For the text-containing cell, return its midpoint in [x, y] coordinate format. 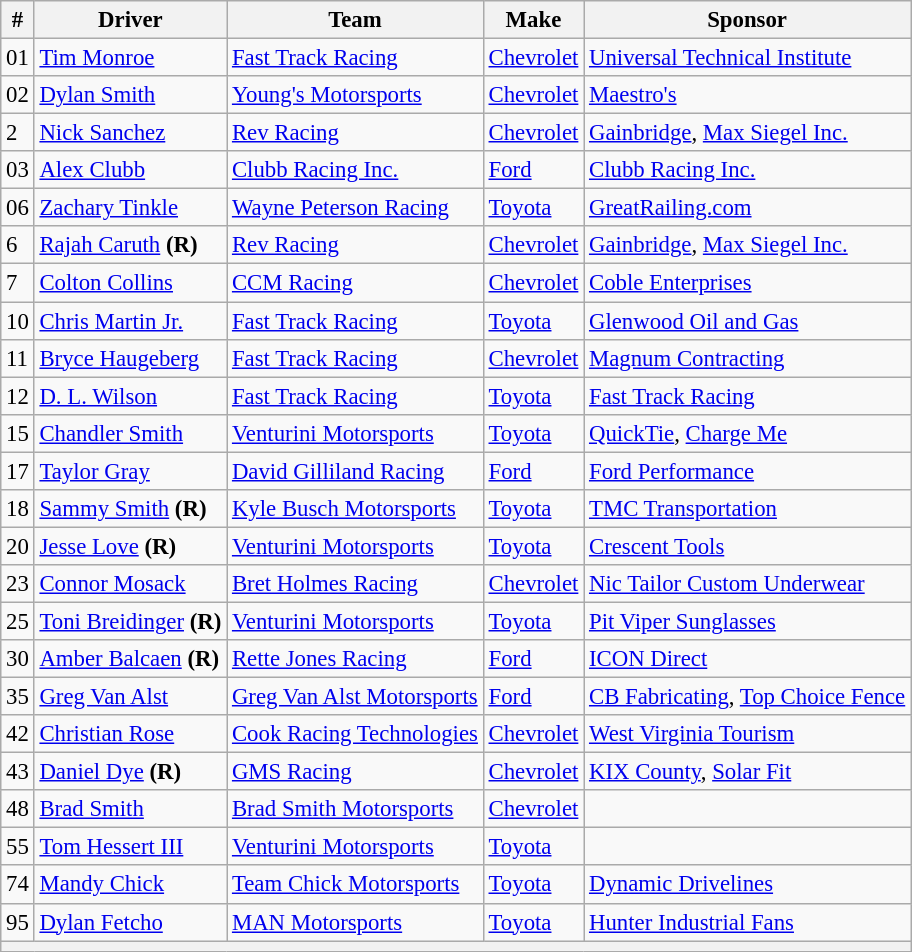
10 [18, 321]
2 [18, 133]
CCM Racing [356, 283]
25 [18, 621]
15 [18, 433]
Jesse Love (R) [130, 546]
30 [18, 659]
Team [356, 20]
David Gilliland Racing [356, 471]
Rajah Caruth (R) [130, 245]
01 [18, 58]
Young's Motorsports [356, 95]
95 [18, 922]
Bret Holmes Racing [356, 584]
Colton Collins [130, 283]
Dylan Fetcho [130, 922]
Kyle Busch Motorsports [356, 509]
48 [18, 809]
Sponsor [748, 20]
18 [18, 509]
Brad Smith [130, 809]
Amber Balcaen (R) [130, 659]
Toni Breidinger (R) [130, 621]
12 [18, 396]
42 [18, 734]
Driver [130, 20]
Daniel Dye (R) [130, 772]
7 [18, 283]
QuickTie, Charge Me [748, 433]
6 [18, 245]
06 [18, 208]
Taylor Gray [130, 471]
ICON Direct [748, 659]
43 [18, 772]
Hunter Industrial Fans [748, 922]
Greg Van Alst [130, 697]
74 [18, 885]
Connor Mosack [130, 584]
Tom Hessert III [130, 847]
Chandler Smith [130, 433]
17 [18, 471]
Make [533, 20]
Christian Rose [130, 734]
Ford Performance [748, 471]
CB Fabricating, Top Choice Fence [748, 697]
Nic Tailor Custom Underwear [748, 584]
Mandy Chick [130, 885]
Dynamic Drivelines [748, 885]
Magnum Contracting [748, 358]
GMS Racing [356, 772]
Team Chick Motorsports [356, 885]
20 [18, 546]
West Virginia Tourism [748, 734]
02 [18, 95]
23 [18, 584]
Coble Enterprises [748, 283]
35 [18, 697]
Zachary Tinkle [130, 208]
Rette Jones Racing [356, 659]
Glenwood Oil and Gas [748, 321]
Sammy Smith (R) [130, 509]
Universal Technical Institute [748, 58]
Chris Martin Jr. [130, 321]
Cook Racing Technologies [356, 734]
Nick Sanchez [130, 133]
# [18, 20]
D. L. Wilson [130, 396]
Pit Viper Sunglasses [748, 621]
Bryce Haugeberg [130, 358]
Greg Van Alst Motorsports [356, 697]
Alex Clubb [130, 170]
Maestro's [748, 95]
11 [18, 358]
Tim Monroe [130, 58]
MAN Motorsports [356, 922]
03 [18, 170]
Dylan Smith [130, 95]
55 [18, 847]
Brad Smith Motorsports [356, 809]
Wayne Peterson Racing [356, 208]
GreatRailing.com [748, 208]
Crescent Tools [748, 546]
TMC Transportation [748, 509]
KIX County, Solar Fit [748, 772]
